Find where the given text appears and provide that cell's center as [x, y] coordinate. 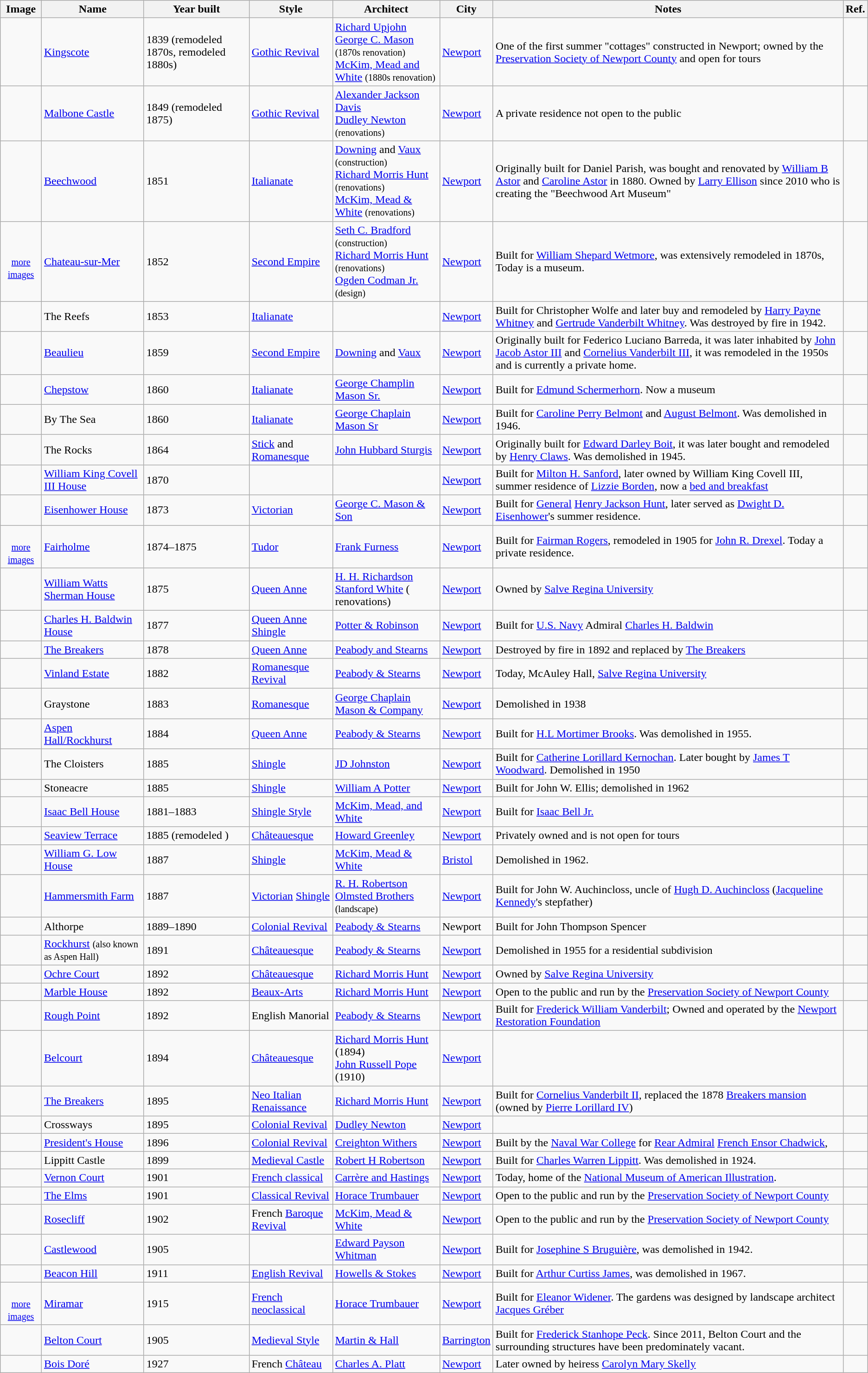
Castlewood [93, 1249]
A private residence not open to the public [668, 113]
The Rocks [93, 450]
Aspen Hall/Rockhurst [93, 734]
William G. Low House [93, 860]
Beacon Hill [93, 1273]
1839 (remodeled 1870s, remodeled 1880s) [197, 52]
Built for General Henry Jackson Hunt, later served as Dwight D. Eisenhower's summer residence. [668, 510]
Barrington [466, 1340]
Carrère and Hastings [386, 1178]
Hammersmith Farm [93, 896]
Isaac Bell House [93, 811]
1899 [197, 1160]
Name [93, 9]
William Watts Sherman House [93, 589]
George C. Mason & Son [386, 510]
Bristol [466, 860]
McKim, Mead, and White [386, 811]
Vernon Court [93, 1178]
1853 [197, 316]
Chepstow [93, 390]
1889–1890 [197, 926]
Built for Frederick William Vanderbilt; Owned and operated by the Newport Restoration Foundation [668, 1015]
Robert H Robertson [386, 1160]
Downing and Vaux [386, 353]
Althorpe [93, 926]
Victorian [291, 510]
Image [21, 9]
1915 [197, 1303]
Crossways [93, 1125]
Built for Caroline Perry Belmont and August Belmont. Was demolished in 1946. [668, 419]
1902 [197, 1220]
Seth C. Bradford (construction)Richard Morris Hunt (renovations)Ogden Codman Jr. (design) [386, 262]
H. H. RichardsonStanford White ( renovations) [386, 589]
Demolished in 1955 for a residential subdivision [668, 950]
Beechwood [93, 181]
1927 [197, 1364]
Built for Catherine Lorillard Kernochan. Later bought by James T Woodward. Demolished in 1950 [668, 764]
1894 [197, 1058]
By The Sea [93, 419]
Originally built for Edward Darley Boit, it was later bought and remodeled by Henry Claws. Was demolished in 1945. [668, 450]
The Cloisters [93, 764]
1884 [197, 734]
Built for Isaac Bell Jr. [668, 811]
Ref. [855, 9]
1891 [197, 950]
Destroyed by fire in 1892 and replaced by The Breakers [668, 650]
Richard UpjohnGeorge C. Mason (1870s renovation)McKim, Mead and White (1880s renovation) [386, 52]
George Chaplain Mason Sr [386, 419]
1885 (remodeled ) [197, 836]
Demolished in 1962. [668, 860]
R. H. RobertsonOlmsted Brothers (landscape) [386, 896]
JD Johnston [386, 764]
Creighton Withers [386, 1143]
Seaview Terrace [93, 836]
1877 [197, 626]
Queen Anne Shingle [291, 626]
Marble House [93, 992]
Downing and Vaux (construction)Richard Morris Hunt (renovations)McKim, Mead & White (renovations) [386, 181]
Shingle Style [291, 811]
Built for Josephine S Bruguière, was demolished in 1942. [668, 1249]
French Baroque Revival [291, 1220]
Kingscote [93, 52]
One of the first summer "cottages" constructed in Newport; owned by the Preservation Society of Newport County and open for tours [668, 52]
French neoclassical [291, 1303]
Built for Fairman Rogers, remodeled in 1905 for John R. Drexel. Today a private residence. [668, 546]
Built by the Naval War College for Rear Admiral French Ensor Chadwick, [668, 1143]
1875 [197, 589]
Richard Morris Hunt (1894)John Russell Pope (1910) [386, 1058]
1878 [197, 650]
Charles A. Platt [386, 1364]
Rockhurst (also known as Aspen Hall) [93, 950]
Year built [197, 9]
Built for H.L Mortimer Brooks. Was demolished in 1955. [668, 734]
1881–1883 [197, 811]
Stoneacre [93, 788]
Chateau-sur-Mer [93, 262]
George Chaplain Mason & Company [386, 704]
Martin & Hall [386, 1340]
John Hubbard Sturgis [386, 450]
Peabody and Stearns [386, 650]
Today, McAuley Hall, Salve Regina University [668, 673]
1849 (remodeled 1875) [197, 113]
Belcourt [93, 1058]
Victorian Shingle [291, 896]
Miramar [93, 1303]
Today, home of the National Museum of American Illustration. [668, 1178]
Rosecliff [93, 1220]
Notes [668, 9]
1870 [197, 479]
Bois Doré [93, 1364]
1873 [197, 510]
Built for Arthur Curtiss James, was demolished in 1967. [668, 1273]
Built for William Shepard Wetmore, was extensively remodeled in 1870s, Today is a museum. [668, 262]
The Reefs [93, 316]
1859 [197, 353]
Demolished in 1938 [668, 704]
Built for Cornelius Vanderbilt II, replaced the 1878 Breakers mansion (owned by Pierre Lorillard IV) [668, 1101]
1896 [197, 1143]
Neo Italian Renaissance [291, 1101]
William A Potter [386, 788]
Built for Charles Warren Lippitt. Was demolished in 1924. [668, 1160]
Privately owned and is not open for tours [668, 836]
Vinland Estate [93, 673]
Tudor [291, 546]
1911 [197, 1273]
Dudley Newton [386, 1125]
Howard Greenley [386, 836]
Romanesque Revival [291, 673]
French classical [291, 1178]
Belton Court [93, 1340]
Built for Christopher Wolfe and later buy and remodeled by Harry Payne Whitney and Gertrude Vanderbilt Whitney. Was destroyed by fire in 1942. [668, 316]
Built for John W. Ellis; demolished in 1962 [668, 788]
William King Covell III House [93, 479]
Beaux-Arts [291, 992]
Architect [386, 9]
Potter & Robinson [386, 626]
Stick and Romanesque [291, 450]
Later owned by heiress Carolyn Mary Skelly [668, 1364]
1852 [197, 262]
Medieval Castle [291, 1160]
1874–1875 [197, 546]
French Château [291, 1364]
City [466, 9]
Alexander Jackson DavisDudley Newton (renovations) [386, 113]
Fairholme [93, 546]
English Revival [291, 1273]
The Elms [93, 1195]
1882 [197, 673]
Romanesque [291, 704]
1864 [197, 450]
Built for Eleanor Widener. The gardens was designed by landscape architect Jacques Gréber [668, 1303]
Eisenhower House [93, 510]
Charles H. Baldwin House [93, 626]
Built for U.S. Navy Admiral Charles H. Baldwin [668, 626]
Classical Revival [291, 1195]
1883 [197, 704]
Rough Point [93, 1015]
Built for Milton H. Sanford, later owned by William King Covell III, summer residence of Lizzie Borden, now a bed and breakfast [668, 479]
Medieval Style [291, 1340]
Built for Frederick Stanhope Peck. Since 2011, Belton Court and the surrounding structures have been predominately vacant. [668, 1340]
Graystone [93, 704]
President's House [93, 1143]
Lippitt Castle [93, 1160]
English Manorial [291, 1015]
Frank Furness [386, 546]
Ochre Court [93, 974]
Built for Edmund Schermerhorn. Now a museum [668, 390]
1851 [197, 181]
George Champlin Mason Sr. [386, 390]
Beaulieu [93, 353]
Built for John W. Auchincloss, uncle of Hugh D. Auchincloss (Jacqueline Kennedy's stepfather) [668, 896]
Built for John Thompson Spencer [668, 926]
Edward Payson Whitman [386, 1249]
Howells & Stokes [386, 1273]
Style [291, 9]
Malbone Castle [93, 113]
